Capture the cell that displays the provided text and extract its (x, y) central coordinate. 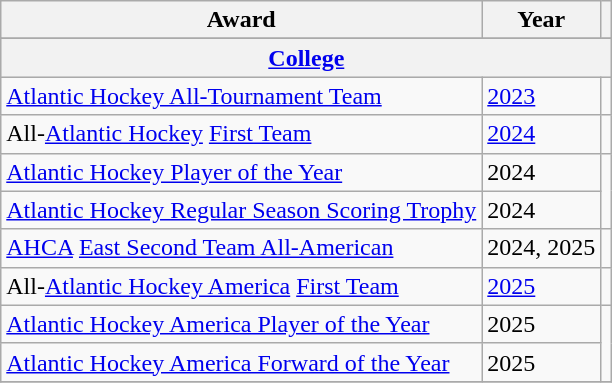
Year (542, 20)
Atlantic Hockey Regular Season Scoring Trophy (242, 210)
Award (242, 20)
Atlantic Hockey Player of the Year (242, 172)
Atlantic Hockey America Player of the Year (242, 324)
Atlantic Hockey America Forward of the Year (242, 362)
2024, 2025 (542, 248)
2023 (542, 96)
All-Atlantic Hockey First Team (242, 134)
Atlantic Hockey All-Tournament Team (242, 96)
AHCA East Second Team All-American (242, 248)
All-Atlantic Hockey America First Team (242, 286)
College (306, 58)
